Return (X, Y) of the center of cell containing provided text 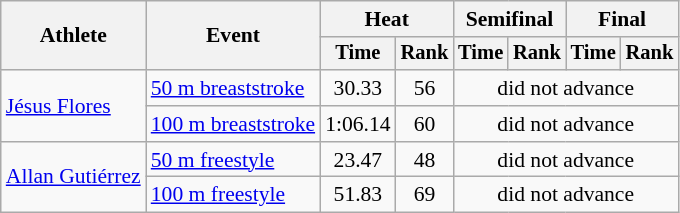
Semifinal (509, 19)
60 (425, 124)
Allan Gutiérrez (74, 178)
23.47 (358, 160)
48 (425, 160)
30.33 (358, 88)
100 m breaststroke (233, 124)
Event (233, 36)
50 m freestyle (233, 160)
69 (425, 195)
100 m freestyle (233, 195)
Final (622, 19)
56 (425, 88)
51.83 (358, 195)
1:06.14 (358, 124)
50 m breaststroke (233, 88)
Heat (386, 19)
Athlete (74, 36)
Jésus Flores (74, 106)
